Return the [X, Y] coordinate for the center point of the cell that contains the specified text.  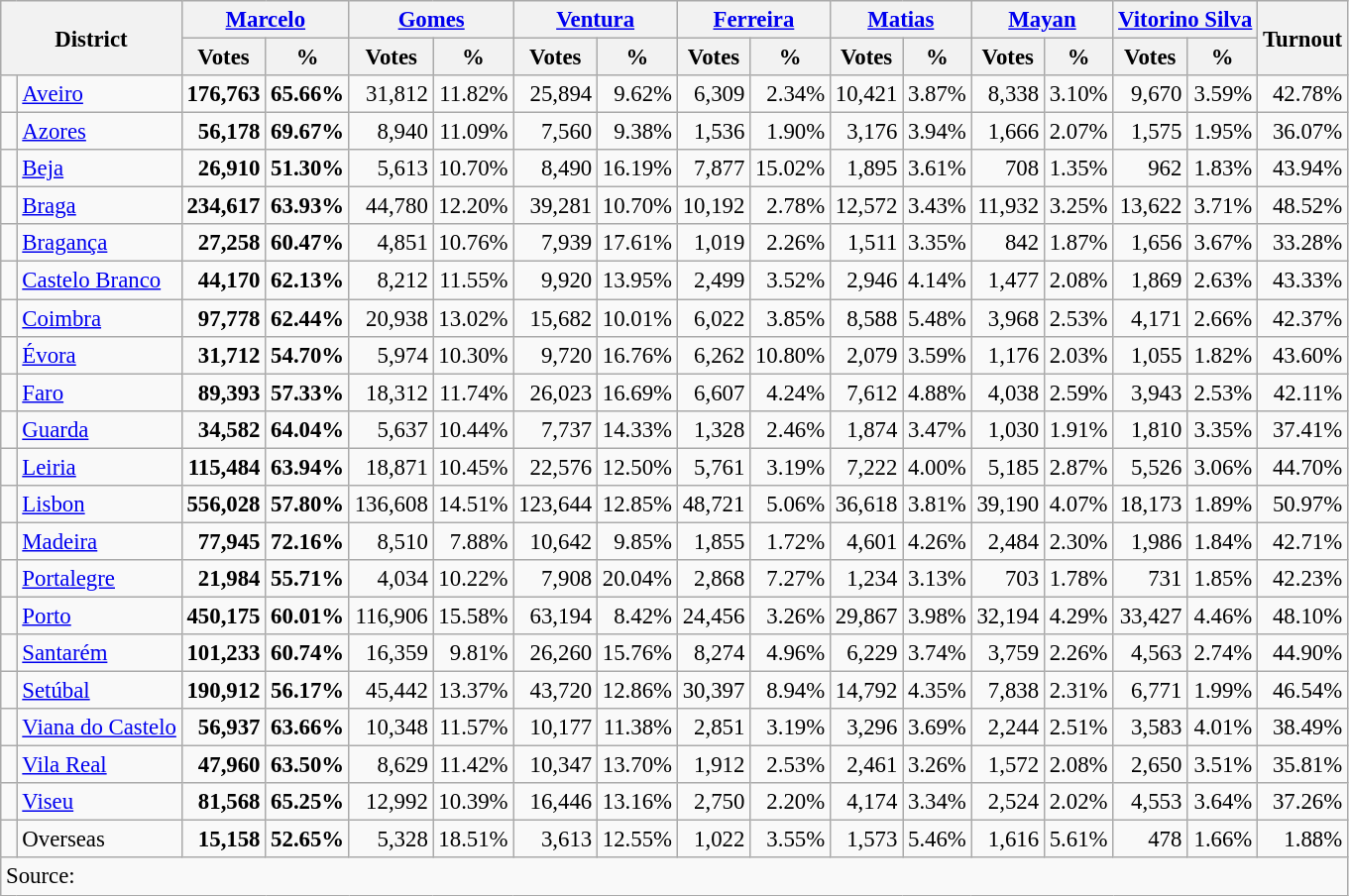
2.51% [1078, 728]
34,582 [224, 429]
Turnout [1302, 38]
30,397 [714, 691]
1,234 [866, 579]
29,867 [866, 616]
2,244 [1007, 728]
123,644 [555, 504]
11.38% [638, 728]
39,190 [1007, 504]
62.13% [307, 280]
1.99% [1223, 691]
Ferreira [753, 20]
12.20% [474, 206]
4,601 [866, 541]
18,871 [391, 467]
1,986 [1150, 541]
42.78% [1302, 94]
26,260 [555, 653]
65.66% [307, 94]
136,608 [391, 504]
6,771 [1150, 691]
12.86% [638, 691]
12.50% [638, 467]
37.41% [1302, 429]
4.00% [938, 467]
10,192 [714, 206]
18,173 [1150, 504]
4.46% [1223, 616]
1.84% [1223, 541]
5,185 [1007, 467]
115,484 [224, 467]
63.94% [307, 467]
63.93% [307, 206]
Leiria [99, 467]
703 [1007, 579]
962 [1150, 168]
10,642 [555, 541]
3.98% [938, 616]
57.80% [307, 504]
65.25% [307, 802]
44.90% [1302, 653]
2.30% [1078, 541]
Porto [99, 616]
1.85% [1223, 579]
42.37% [1302, 318]
2.31% [1078, 691]
1,536 [714, 132]
4.26% [938, 541]
Gomes [430, 20]
2.87% [1078, 467]
7,908 [555, 579]
31,812 [391, 94]
3.25% [1078, 206]
Overseas [99, 840]
9.62% [638, 94]
6,262 [714, 355]
4,174 [866, 802]
7,939 [555, 243]
38.49% [1302, 728]
3.64% [1223, 802]
3,583 [1150, 728]
3.94% [938, 132]
63,194 [555, 616]
46.54% [1302, 691]
12,572 [866, 206]
Bragança [99, 243]
8,274 [714, 653]
64.04% [307, 429]
45,442 [391, 691]
5.06% [791, 504]
60.01% [307, 616]
1,511 [866, 243]
Madeira [99, 541]
51.30% [307, 168]
60.74% [307, 653]
16.19% [638, 168]
97,778 [224, 318]
8,588 [866, 318]
2,868 [714, 579]
3.71% [1223, 206]
1,328 [714, 429]
2.02% [1078, 802]
3.55% [791, 840]
47,960 [224, 765]
Santarém [99, 653]
4,563 [1150, 653]
7,222 [866, 467]
43.60% [1302, 355]
26,910 [224, 168]
11.74% [474, 392]
13.02% [474, 318]
Braga [99, 206]
8,510 [391, 541]
13.70% [638, 765]
42.23% [1302, 579]
Source: [674, 877]
Aveiro [99, 94]
1.66% [1223, 840]
10.30% [474, 355]
731 [1150, 579]
10,347 [555, 765]
2.63% [1223, 280]
Vila Real [99, 765]
4,851 [391, 243]
13,622 [1150, 206]
Mayan [1043, 20]
13.16% [638, 802]
15.02% [791, 168]
1.72% [791, 541]
234,617 [224, 206]
42.71% [1302, 541]
2,484 [1007, 541]
3.69% [938, 728]
9,670 [1150, 94]
1.89% [1223, 504]
1,019 [714, 243]
8.94% [791, 691]
11.82% [474, 94]
478 [1150, 840]
16,359 [391, 653]
556,028 [224, 504]
31,712 [224, 355]
1.35% [1078, 168]
3.85% [791, 318]
Faro [99, 392]
1.95% [1223, 132]
48.10% [1302, 616]
1,022 [714, 840]
4.29% [1078, 616]
2.34% [791, 94]
3.13% [938, 579]
Setúbal [99, 691]
2,461 [866, 765]
1,616 [1007, 840]
4,171 [1150, 318]
1,656 [1150, 243]
56.17% [307, 691]
5.61% [1078, 840]
1,874 [866, 429]
1.87% [1078, 243]
36,618 [866, 504]
1,855 [714, 541]
11,932 [1007, 206]
1.82% [1223, 355]
7,612 [866, 392]
2.66% [1223, 318]
3.87% [938, 94]
4.96% [791, 653]
District [91, 38]
48.52% [1302, 206]
22,576 [555, 467]
3.52% [791, 280]
1,573 [866, 840]
3.81% [938, 504]
9,920 [555, 280]
116,906 [391, 616]
1,575 [1150, 132]
44,780 [391, 206]
55.71% [307, 579]
44,170 [224, 280]
2,750 [714, 802]
37.26% [1302, 802]
3.47% [938, 429]
Castelo Branco [99, 280]
10.01% [638, 318]
842 [1007, 243]
12,992 [391, 802]
176,763 [224, 94]
7,838 [1007, 691]
1,810 [1150, 429]
62.44% [307, 318]
33,427 [1150, 616]
3,296 [866, 728]
2,079 [866, 355]
3.10% [1078, 94]
3.74% [938, 653]
1.78% [1078, 579]
2.07% [1078, 132]
1,912 [714, 765]
1.91% [1078, 429]
2.78% [791, 206]
43.94% [1302, 168]
1.88% [1302, 840]
33.28% [1302, 243]
7,560 [555, 132]
6,607 [714, 392]
2.46% [791, 429]
15,682 [555, 318]
4.14% [938, 280]
450,175 [224, 616]
8,940 [391, 132]
5.48% [938, 318]
10.76% [474, 243]
3,176 [866, 132]
56,178 [224, 132]
8,490 [555, 168]
69.67% [307, 132]
20,938 [391, 318]
Viana do Castelo [99, 728]
2,946 [866, 280]
14.33% [638, 429]
5,526 [1150, 467]
2.59% [1078, 392]
43.33% [1302, 280]
50.97% [1302, 504]
4.24% [791, 392]
10.39% [474, 802]
20.04% [638, 579]
52.65% [307, 840]
11.42% [474, 765]
Viseu [99, 802]
57.33% [307, 392]
21,984 [224, 579]
2,524 [1007, 802]
16,446 [555, 802]
18.51% [474, 840]
13.37% [474, 691]
4.35% [938, 691]
24,456 [714, 616]
6,022 [714, 318]
5,328 [391, 840]
15.76% [638, 653]
14.51% [474, 504]
48,721 [714, 504]
14,792 [866, 691]
1,477 [1007, 280]
9,720 [555, 355]
4,038 [1007, 392]
15.58% [474, 616]
1.90% [791, 132]
8,629 [391, 765]
8,212 [391, 280]
17.61% [638, 243]
25,894 [555, 94]
Évora [99, 355]
5,613 [391, 168]
10,348 [391, 728]
1,895 [866, 168]
5,761 [714, 467]
Coimbra [99, 318]
12.55% [638, 840]
4.01% [1223, 728]
42.11% [1302, 392]
5,974 [391, 355]
Ventura [595, 20]
Azores [99, 132]
Portalegre [99, 579]
Vitorino Silva [1185, 20]
8.42% [638, 616]
7.27% [791, 579]
5,637 [391, 429]
10.44% [474, 429]
16.76% [638, 355]
89,393 [224, 392]
Matias [900, 20]
9.85% [638, 541]
4.88% [938, 392]
190,912 [224, 691]
9.81% [474, 653]
11.57% [474, 728]
2.74% [1223, 653]
Marcelo [266, 20]
Guarda [99, 429]
3.34% [938, 802]
60.47% [307, 243]
7,737 [555, 429]
10,177 [555, 728]
11.09% [474, 132]
101,233 [224, 653]
44.70% [1302, 467]
6,309 [714, 94]
8,338 [1007, 94]
39,281 [555, 206]
2,650 [1150, 765]
77,945 [224, 541]
6,229 [866, 653]
2.20% [791, 802]
3,759 [1007, 653]
4.07% [1078, 504]
1,869 [1150, 280]
27,258 [224, 243]
1.83% [1223, 168]
43,720 [555, 691]
3,613 [555, 840]
2.03% [1078, 355]
1,666 [1007, 132]
11.55% [474, 280]
10,421 [866, 94]
9.38% [638, 132]
5.46% [938, 840]
36.07% [1302, 132]
3.67% [1223, 243]
1,055 [1150, 355]
13.95% [638, 280]
12.85% [638, 504]
3,943 [1150, 392]
26,023 [555, 392]
7.88% [474, 541]
63.66% [307, 728]
Lisbon [99, 504]
3,968 [1007, 318]
Beja [99, 168]
18,312 [391, 392]
15,158 [224, 840]
10.22% [474, 579]
3.43% [938, 206]
1,030 [1007, 429]
72.16% [307, 541]
63.50% [307, 765]
81,568 [224, 802]
2,851 [714, 728]
3.06% [1223, 467]
32,194 [1007, 616]
3.61% [938, 168]
7,877 [714, 168]
1,176 [1007, 355]
56,937 [224, 728]
4,553 [1150, 802]
35.81% [1302, 765]
2,499 [714, 280]
3.51% [1223, 765]
54.70% [307, 355]
4,034 [391, 579]
10.45% [474, 467]
1,572 [1007, 765]
16.69% [638, 392]
708 [1007, 168]
10.80% [791, 355]
